From the cell containing the given text, extract its center point as [X, Y] coordinate. 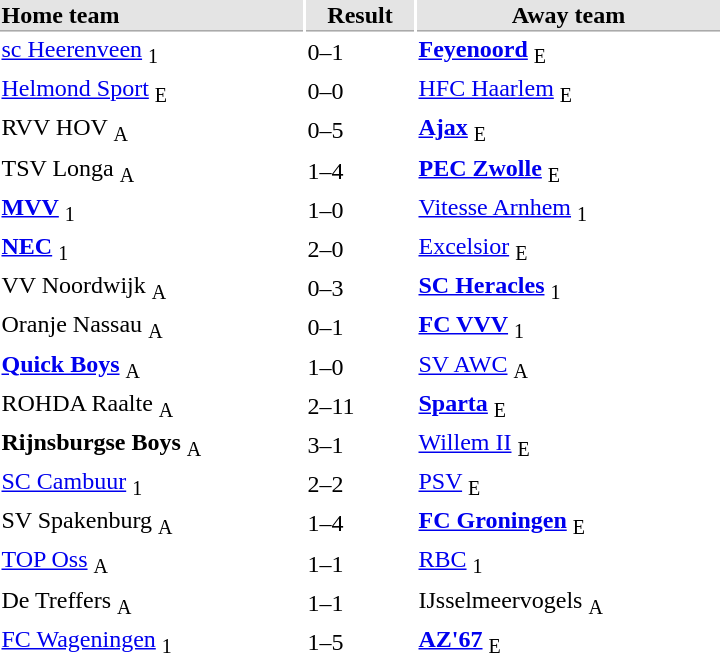
Ajax E [568, 131]
2–11 [360, 406]
RVV HOV A [152, 131]
Away team [568, 16]
Result [360, 16]
Willem II E [568, 445]
Quick Boys A [152, 367]
NEC 1 [152, 249]
SV AWC A [568, 367]
MVV 1 [152, 210]
Sparta E [568, 406]
TSV Longa A [152, 170]
Oranje Nassau A [152, 327]
VV Noordwijk A [152, 288]
ROHDA Raalte A [152, 406]
De Treffers A [152, 602]
FC VVV 1 [568, 327]
Excelsior E [568, 249]
IJsselmeervogels A [568, 602]
RBC 1 [568, 563]
Vitesse Arnhem 1 [568, 210]
SC Cambuur 1 [152, 485]
Rijnsburgse Boys A [152, 445]
FC Groningen E [568, 524]
PSV E [568, 485]
2–2 [360, 485]
SC Heracles 1 [568, 288]
TOP Oss A [152, 563]
Home team [152, 16]
sc Heerenveen 1 [152, 52]
HFC Haarlem E [568, 92]
Feyenoord E [568, 52]
0–5 [360, 131]
0–0 [360, 92]
PEC Zwolle E [568, 170]
0–3 [360, 288]
Helmond Sport E [152, 92]
2–0 [360, 249]
3–1 [360, 445]
SV Spakenburg A [152, 524]
